Return the (X, Y) coordinate for the center point of the cell that contains the specified text.  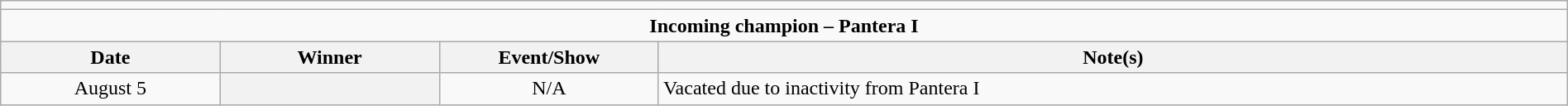
Note(s) (1113, 57)
Winner (329, 57)
August 5 (111, 89)
Event/Show (549, 57)
N/A (549, 89)
Vacated due to inactivity from Pantera I (1113, 89)
Incoming champion – Pantera I (784, 26)
Date (111, 57)
